Identify which cell holds the provided text, then report its (x, y) central coordinate. 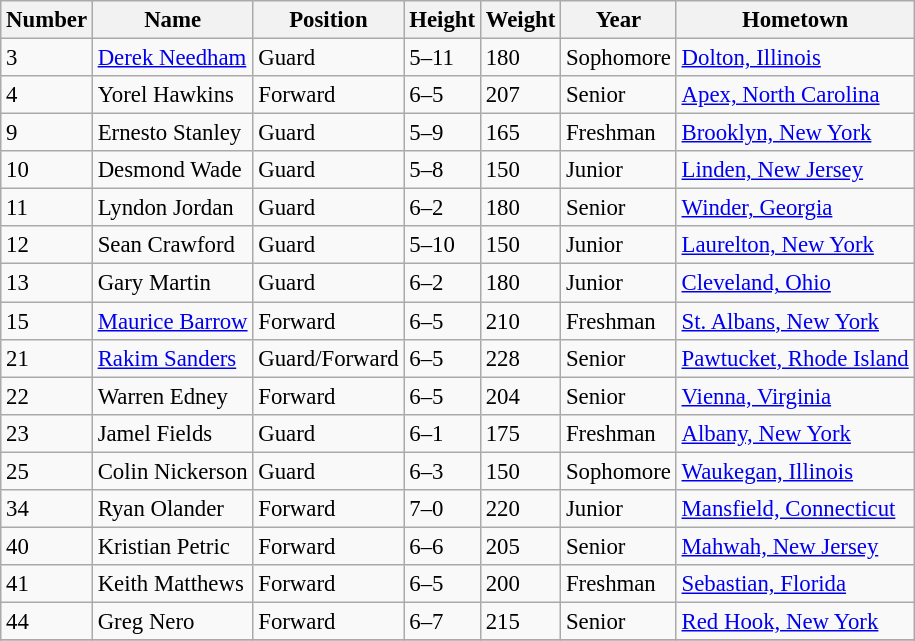
Desmond Wade (172, 170)
7–0 (442, 509)
Guard/Forward (328, 358)
Year (619, 20)
Sebastian, Florida (795, 584)
Apex, North Carolina (795, 95)
3 (47, 58)
Vienna, Virginia (795, 396)
Linden, New Jersey (795, 170)
6–6 (442, 546)
15 (47, 321)
165 (520, 133)
44 (47, 621)
Winder, Georgia (795, 208)
Hometown (795, 20)
228 (520, 358)
6–3 (442, 471)
Jamel Fields (172, 433)
Derek Needham (172, 58)
Mansfield, Connecticut (795, 509)
210 (520, 321)
200 (520, 584)
5–8 (442, 170)
215 (520, 621)
6–1 (442, 433)
40 (47, 546)
Lyndon Jordan (172, 208)
175 (520, 433)
205 (520, 546)
5–9 (442, 133)
22 (47, 396)
Rakim Sanders (172, 358)
Mahwah, New Jersey (795, 546)
220 (520, 509)
5–11 (442, 58)
Red Hook, New York (795, 621)
Yorel Hawkins (172, 95)
9 (47, 133)
25 (47, 471)
11 (47, 208)
5–10 (442, 245)
St. Albans, New York (795, 321)
23 (47, 433)
Kristian Petric (172, 546)
207 (520, 95)
Colin Nickerson (172, 471)
Dolton, Illinois (795, 58)
Keith Matthews (172, 584)
Sean Crawford (172, 245)
Pawtucket, Rhode Island (795, 358)
13 (47, 283)
204 (520, 396)
6–7 (442, 621)
Number (47, 20)
4 (47, 95)
21 (47, 358)
Warren Edney (172, 396)
Height (442, 20)
Position (328, 20)
Maurice Barrow (172, 321)
Waukegan, Illinois (795, 471)
Ryan Olander (172, 509)
34 (47, 509)
Albany, New York (795, 433)
10 (47, 170)
12 (47, 245)
Weight (520, 20)
Name (172, 20)
Greg Nero (172, 621)
Laurelton, New York (795, 245)
Cleveland, Ohio (795, 283)
41 (47, 584)
Brooklyn, New York (795, 133)
Gary Martin (172, 283)
Ernesto Stanley (172, 133)
